Pinpoint the cell where the given text exists, returning its (X, Y) midpoint coordinate. 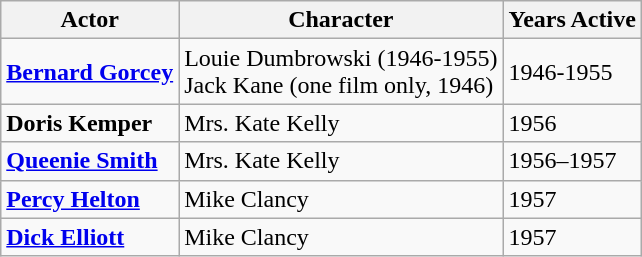
Actor (90, 20)
Queenie Smith (90, 161)
Years Active (572, 20)
Character (341, 20)
Doris Kemper (90, 123)
1946-1955 (572, 72)
1956 (572, 123)
Louie Dumbrowski (1946-1955)Jack Kane (one film only, 1946) (341, 72)
Percy Helton (90, 199)
Bernard Gorcey (90, 72)
1956–1957 (572, 161)
Dick Elliott (90, 237)
